Extract the (X, Y) coordinate from the center of the cell holding the provided text.  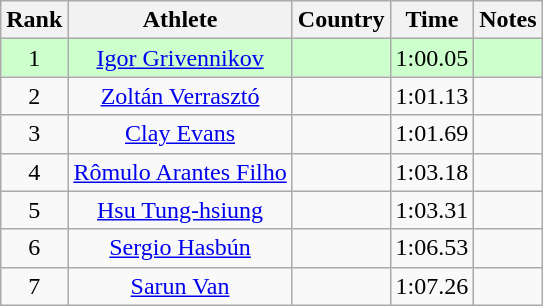
1 (34, 58)
1:06.53 (432, 248)
Igor Grivennikov (180, 58)
Time (432, 20)
Hsu Tung-hsiung (180, 210)
1:01.69 (432, 134)
4 (34, 172)
Sarun Van (180, 286)
Rank (34, 20)
5 (34, 210)
Country (341, 20)
Sergio Hasbún (180, 248)
Rômulo Arantes Filho (180, 172)
1:03.31 (432, 210)
6 (34, 248)
1:07.26 (432, 286)
1:00.05 (432, 58)
Notes (508, 20)
1:03.18 (432, 172)
1:01.13 (432, 96)
7 (34, 286)
Clay Evans (180, 134)
Zoltán Verrasztó (180, 96)
Athlete (180, 20)
2 (34, 96)
3 (34, 134)
